From the cell containing the given text, extract its center point as (x, y) coordinate. 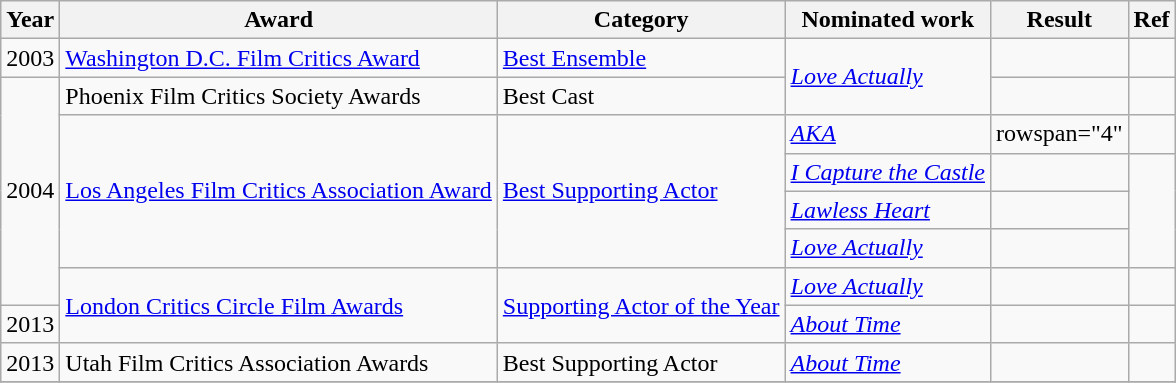
Result (1060, 20)
Award (279, 20)
I Capture the Castle (888, 172)
Category (641, 20)
Ref (1152, 20)
Phoenix Film Critics Society Awards (279, 96)
Supporting Actor of the Year (641, 305)
Year (30, 20)
Nominated work (888, 20)
Best Ensemble (641, 58)
Best Cast (641, 96)
London Critics Circle Film Awards (279, 305)
rowspan="4" (1060, 134)
2004 (30, 191)
Los Angeles Film Critics Association Award (279, 191)
Lawless Heart (888, 210)
2003 (30, 58)
Washington D.C. Film Critics Award (279, 58)
AKA (888, 134)
Utah Film Critics Association Awards (279, 362)
